Extract the (x, y) coordinate from the center of the cell holding the provided text.  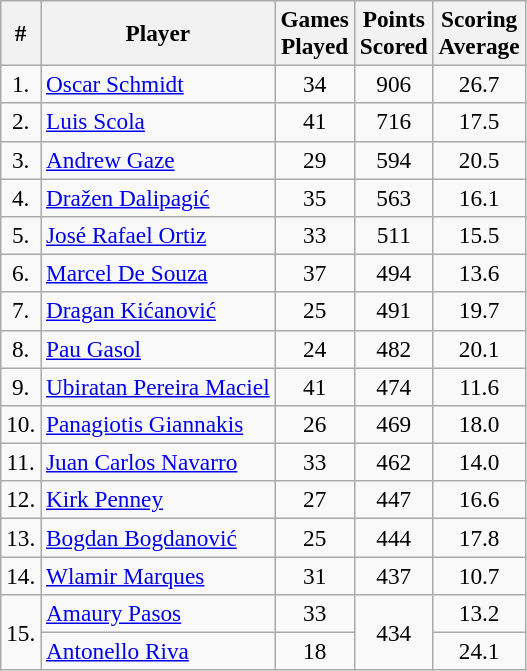
594 (394, 160)
Dragan Kićanović (158, 311)
24.1 (479, 651)
20.1 (479, 349)
491 (394, 311)
906 (394, 84)
447 (394, 500)
Bogdan Bogdanović (158, 537)
11.6 (479, 386)
444 (394, 537)
16.1 (479, 197)
Luis Scola (158, 122)
Oscar Schmidt (158, 84)
Games Played (314, 32)
20.5 (479, 160)
Andrew Gaze (158, 160)
27 (314, 500)
482 (394, 349)
437 (394, 575)
Points Scored (394, 32)
18.0 (479, 424)
34 (314, 84)
469 (394, 424)
8. (21, 349)
16.6 (479, 500)
19.7 (479, 311)
17.5 (479, 122)
716 (394, 122)
10.7 (479, 575)
13. (21, 537)
Dražen Dalipagić (158, 197)
474 (394, 386)
31 (314, 575)
Pau Gasol (158, 349)
494 (394, 273)
4. (21, 197)
15. (21, 632)
José Rafael Ortiz (158, 235)
29 (314, 160)
Player (158, 32)
1. (21, 84)
12. (21, 500)
18 (314, 651)
Wlamir Marques (158, 575)
13.6 (479, 273)
Antonello Riva (158, 651)
6. (21, 273)
17.8 (479, 537)
434 (394, 632)
35 (314, 197)
24 (314, 349)
Ubiratan Pereira Maciel (158, 386)
14.0 (479, 462)
511 (394, 235)
Kirk Penney (158, 500)
9. (21, 386)
Amaury Pasos (158, 613)
10. (21, 424)
3. (21, 160)
Scoring Average (479, 32)
2. (21, 122)
26.7 (479, 84)
14. (21, 575)
5. (21, 235)
Panagiotis Giannakis (158, 424)
15.5 (479, 235)
Juan Carlos Navarro (158, 462)
11. (21, 462)
563 (394, 197)
26 (314, 424)
# (21, 32)
13.2 (479, 613)
462 (394, 462)
37 (314, 273)
Marcel De Souza (158, 273)
7. (21, 311)
